For the text-containing cell, return its midpoint in (x, y) coordinate format. 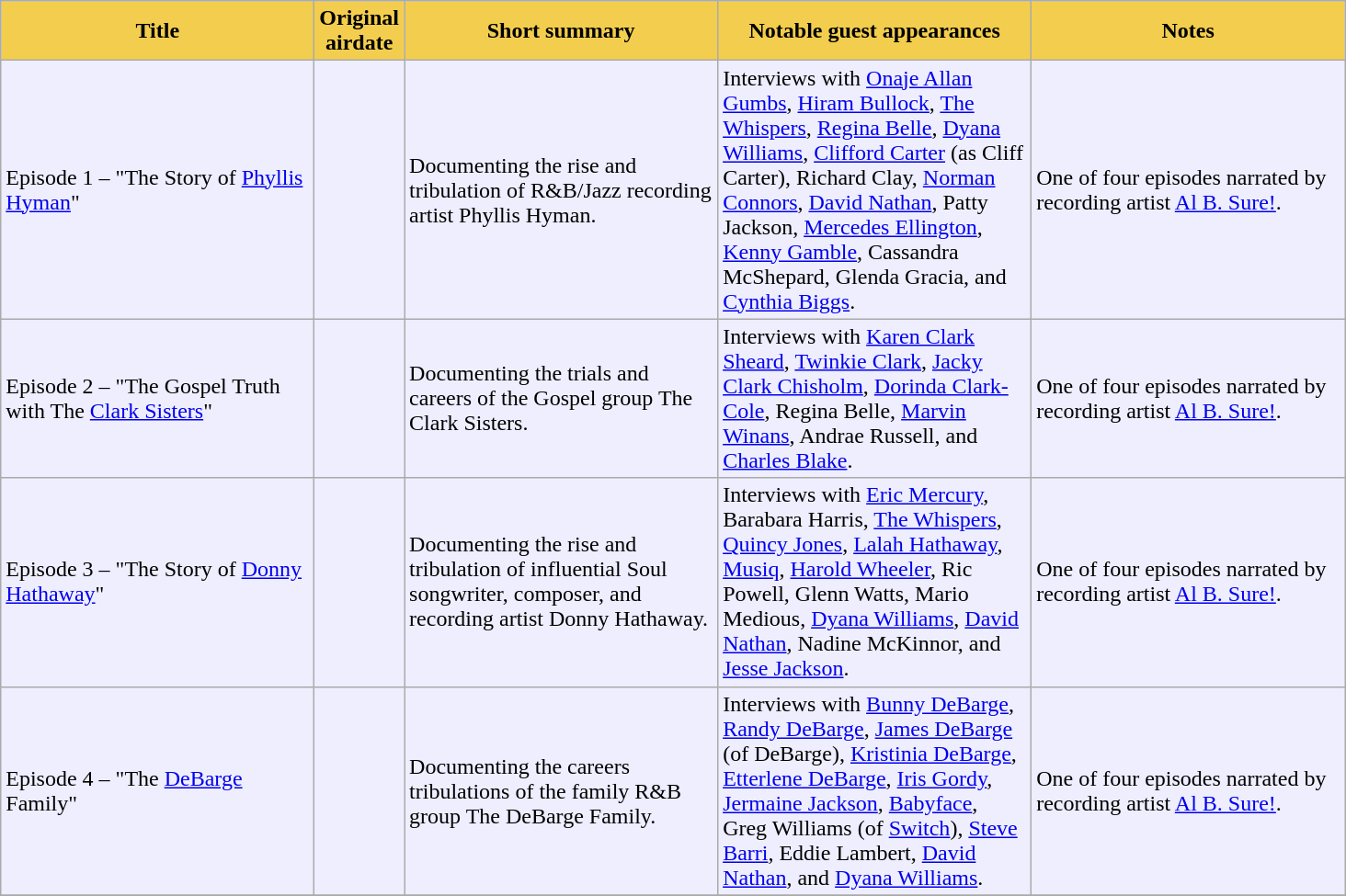
Original airdate (359, 31)
Episode 1 – "The Story of Phyllis Hyman" (158, 189)
Short summary (561, 31)
Documenting the rise and tribulation of influential Soul songwriter, composer, and recording artist Donny Hathaway. (561, 583)
Episode 3 – "The Story of Donny Hathaway" (158, 583)
Notable guest appearances (875, 31)
Notes (1188, 31)
Documenting the rise and tribulation of R&B/Jazz recording artist Phyllis Hyman. (561, 189)
Episode 2 – "The Gospel Truth with The Clark Sisters" (158, 399)
Episode 4 – "The DeBarge Family" (158, 790)
Documenting the trials and careers of the Gospel group The Clark Sisters. (561, 399)
Documenting the careers tribulations of the family R&B group The DeBarge Family. (561, 790)
Title (158, 31)
